Return (X, Y) of the center of cell containing provided text 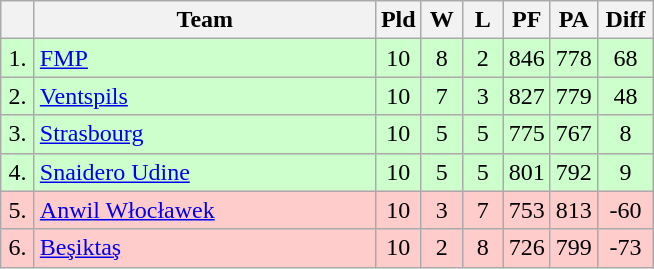
PF (526, 20)
9 (625, 172)
6. (18, 248)
767 (574, 134)
Snaidero Udine (204, 172)
L (482, 20)
2. (18, 96)
778 (574, 58)
68 (625, 58)
5. (18, 210)
48 (625, 96)
775 (526, 134)
726 (526, 248)
4. (18, 172)
Diff (625, 20)
Strasbourg (204, 134)
-60 (625, 210)
753 (526, 210)
1. (18, 58)
799 (574, 248)
Beşiktaş (204, 248)
846 (526, 58)
-73 (625, 248)
779 (574, 96)
FMP (204, 58)
PA (574, 20)
W (442, 20)
Pld (398, 20)
Ventspils (204, 96)
Anwil Włocławek (204, 210)
792 (574, 172)
801 (526, 172)
813 (574, 210)
Team (204, 20)
827 (526, 96)
3. (18, 134)
